Locate the cell with the specified text and output its (X, Y) center coordinate. 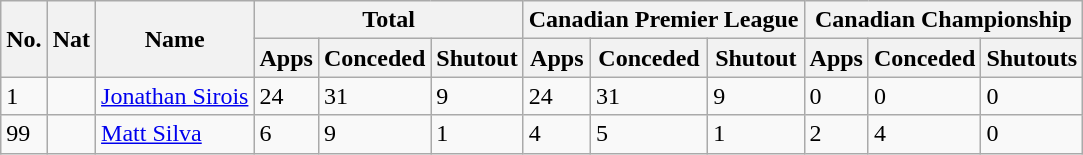
99 (24, 134)
Nat (71, 39)
2 (836, 134)
Matt Silva (175, 134)
5 (648, 134)
6 (286, 134)
Shutouts (1032, 58)
Total (388, 20)
Canadian Championship (944, 20)
Canadian Premier League (664, 20)
Jonathan Sirois (175, 96)
Name (175, 39)
No. (24, 39)
